Extract the [x, y] coordinate from the center of the cell holding the provided text.  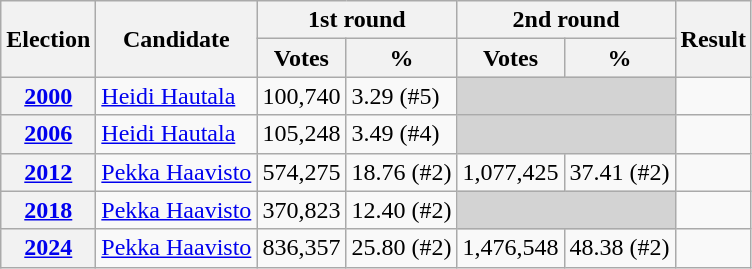
574,275 [302, 172]
2000 [48, 96]
100,740 [302, 96]
48.38 (#2) [620, 248]
2nd round [566, 20]
25.80 (#2) [402, 248]
3.49 (#4) [402, 134]
Candidate [176, 39]
Result [713, 39]
12.40 (#2) [402, 210]
105,248 [302, 134]
37.41 (#2) [620, 172]
2012 [48, 172]
Election [48, 39]
370,823 [302, 210]
3.29 (#5) [402, 96]
2024 [48, 248]
2006 [48, 134]
18.76 (#2) [402, 172]
1st round [357, 20]
1,476,548 [510, 248]
1,077,425 [510, 172]
2018 [48, 210]
836,357 [302, 248]
